Find where the given text appears and provide that cell's center as [X, Y] coordinate. 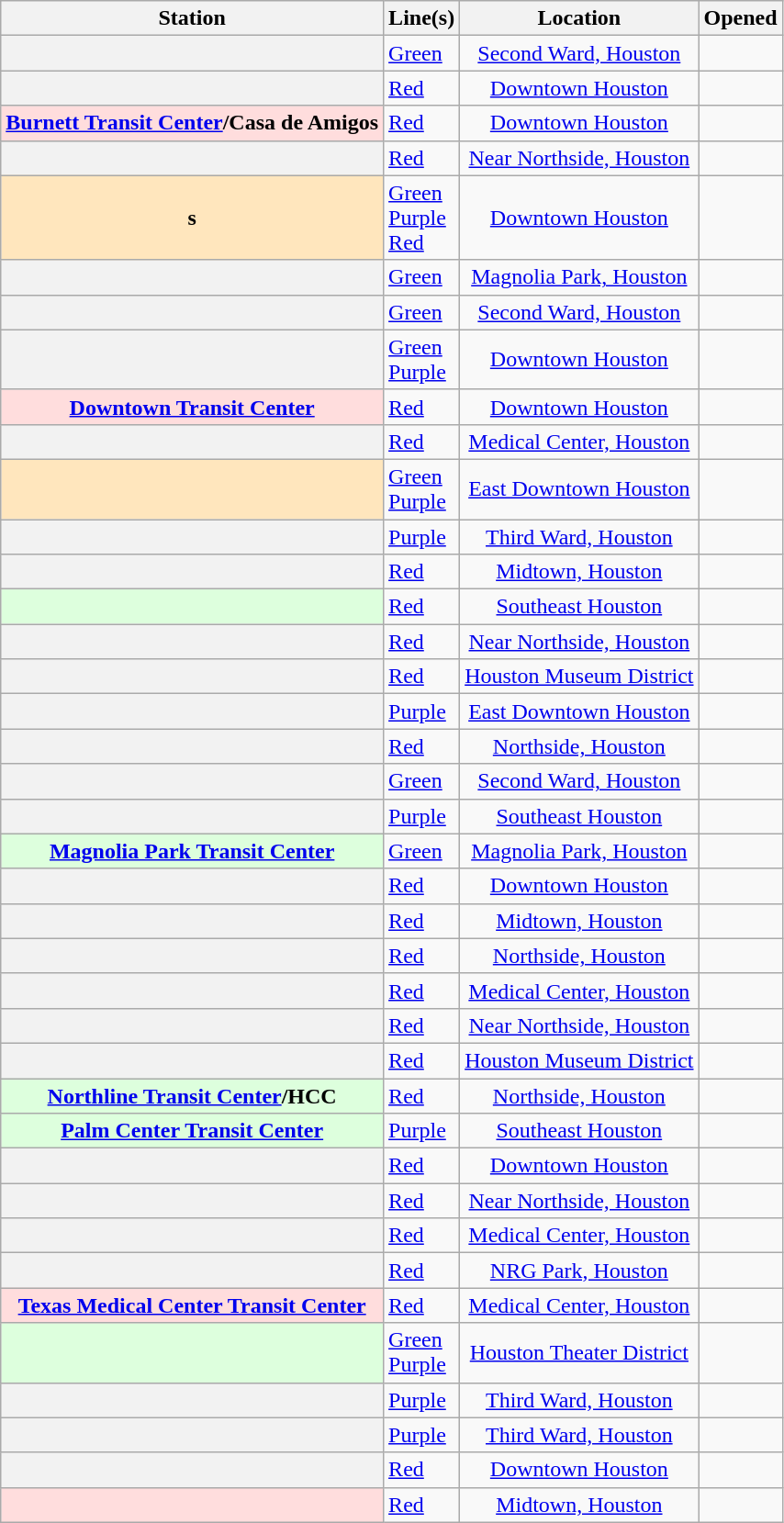
Magnolia Park Transit Center [193, 851]
Line(s) [422, 18]
Northline Transit Center/HCC [193, 1095]
Green Purple Red [422, 218]
Houston Theater District [579, 1353]
Opened [740, 18]
Station [193, 18]
Location [579, 18]
NRG Park, Houston [579, 1271]
Burnett Transit Center/Casa de Amigos [193, 123]
Palm Center Transit Center [193, 1131]
s [193, 218]
Downtown Transit Center [193, 407]
Texas Medical Center Transit Center [193, 1305]
